Pinpoint the cell where the given text exists, returning its (X, Y) midpoint coordinate. 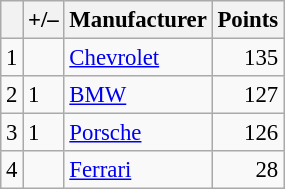
3 (12, 133)
127 (248, 95)
Points (248, 20)
Porsche (138, 133)
28 (248, 170)
4 (12, 170)
Ferrari (138, 170)
2 (12, 95)
BMW (138, 95)
+/– (44, 20)
126 (248, 133)
Manufacturer (138, 20)
135 (248, 58)
Chevrolet (138, 58)
